Output the (X, Y) coordinate of the center of the cell containing the given text.  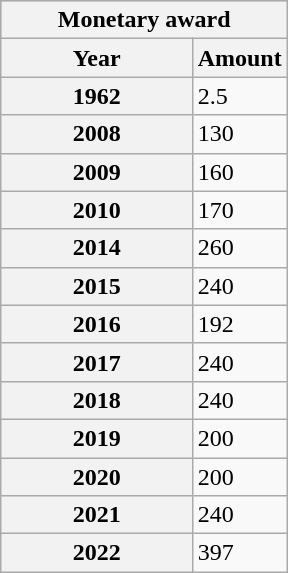
2022 (96, 553)
Monetary award (144, 20)
2017 (96, 362)
2014 (96, 248)
170 (240, 210)
2016 (96, 324)
2021 (96, 515)
2015 (96, 286)
2010 (96, 210)
2018 (96, 400)
Amount (240, 58)
397 (240, 553)
2019 (96, 438)
2.5 (240, 96)
130 (240, 134)
1962 (96, 96)
2020 (96, 477)
192 (240, 324)
160 (240, 172)
260 (240, 248)
2009 (96, 172)
2008 (96, 134)
Year (96, 58)
